Capture the cell that displays the provided text and extract its (X, Y) central coordinate. 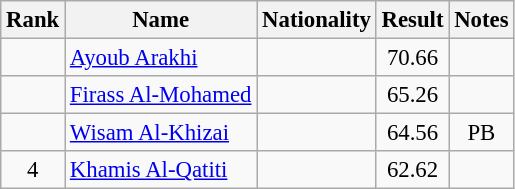
Notes (482, 20)
Rank (33, 20)
4 (33, 170)
65.26 (412, 95)
Khamis Al-Qatiti (161, 170)
Ayoub Arakhi (161, 58)
Name (161, 20)
64.56 (412, 133)
62.62 (412, 170)
Nationality (316, 20)
70.66 (412, 58)
Wisam Al-Khizai (161, 133)
Firass Al-Mohamed (161, 95)
PB (482, 133)
Result (412, 20)
